Detect which cell encompasses the target text, then output its (X, Y) center coordinate. 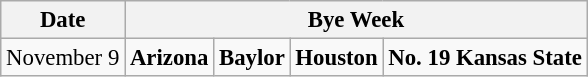
Arizona (170, 58)
Baylor (252, 58)
Bye Week (356, 20)
Houston (336, 58)
Date (63, 20)
No. 19 Kansas State (485, 58)
November 9 (63, 58)
